Capture the cell that displays the provided text and extract its (X, Y) central coordinate. 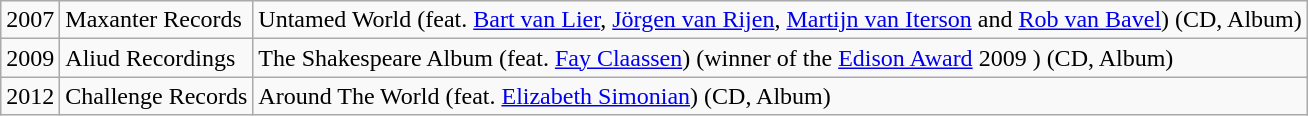
2007 (30, 20)
Around The World (feat. Elizabeth Simonian) (CD, Album) (780, 96)
Challenge Records (156, 96)
The Shakespeare Album (feat. Fay Claassen) (winner of the Edison Award 2009 ) (CD, Album) (780, 58)
2009 (30, 58)
Aliud Recordings (156, 58)
Maxanter Records (156, 20)
2012 (30, 96)
Untamed World (feat. Bart van Lier, Jörgen van Rijen, Martijn van Iterson and Rob van Bavel) (CD, Album) (780, 20)
